Pinpoint the cell where the given text exists, returning its (X, Y) midpoint coordinate. 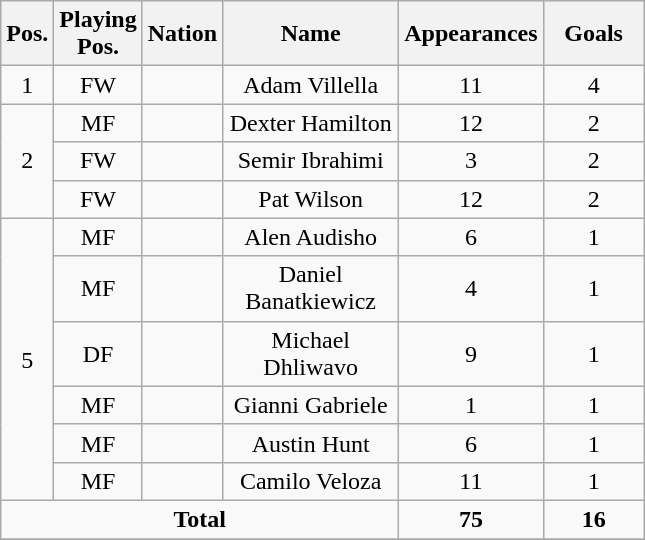
16 (594, 519)
Total (200, 519)
9 (471, 354)
Name (311, 34)
Playing Pos. (98, 34)
Nation (182, 34)
Pat Wilson (311, 199)
Adam Villella (311, 85)
Pos. (28, 34)
DF (98, 354)
75 (471, 519)
Goals (594, 34)
Gianni Gabriele (311, 405)
3 (471, 161)
Appearances (471, 34)
Austin Hunt (311, 443)
Michael Dhliwavo (311, 354)
Daniel Banatkiewicz (311, 288)
5 (28, 359)
Camilo Veloza (311, 481)
Dexter Hamilton (311, 123)
Semir Ibrahimi (311, 161)
Alen Audisho (311, 237)
